Return (X, Y) of the center of cell containing provided text 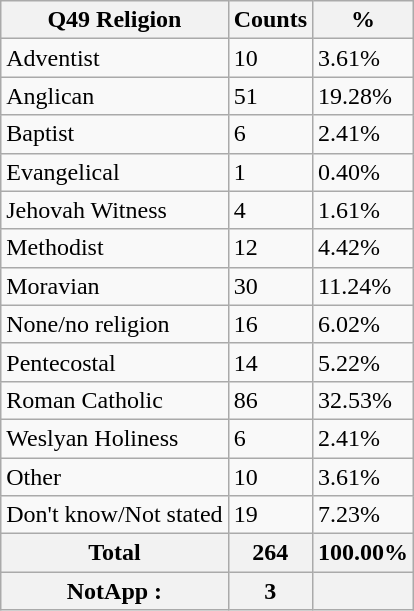
19.28% (364, 96)
Moravian (114, 286)
51 (270, 96)
Q49 Religion (114, 20)
19 (270, 515)
Counts (270, 20)
3 (270, 591)
Weslyan Holiness (114, 438)
NotApp : (114, 591)
32.53% (364, 400)
264 (270, 553)
5.22% (364, 362)
% (364, 20)
16 (270, 324)
Total (114, 553)
4.42% (364, 248)
Pentecostal (114, 362)
12 (270, 248)
6.02% (364, 324)
Other (114, 477)
7.23% (364, 515)
Baptist (114, 134)
Adventist (114, 58)
11.24% (364, 286)
86 (270, 400)
1 (270, 172)
Methodist (114, 248)
14 (270, 362)
0.40% (364, 172)
Roman Catholic (114, 400)
30 (270, 286)
100.00% (364, 553)
None/no religion (114, 324)
1.61% (364, 210)
4 (270, 210)
Evangelical (114, 172)
Anglican (114, 96)
Don't know/Not stated (114, 515)
Jehovah Witness (114, 210)
